Detect which cell encompasses the target text, then output its [x, y] center coordinate. 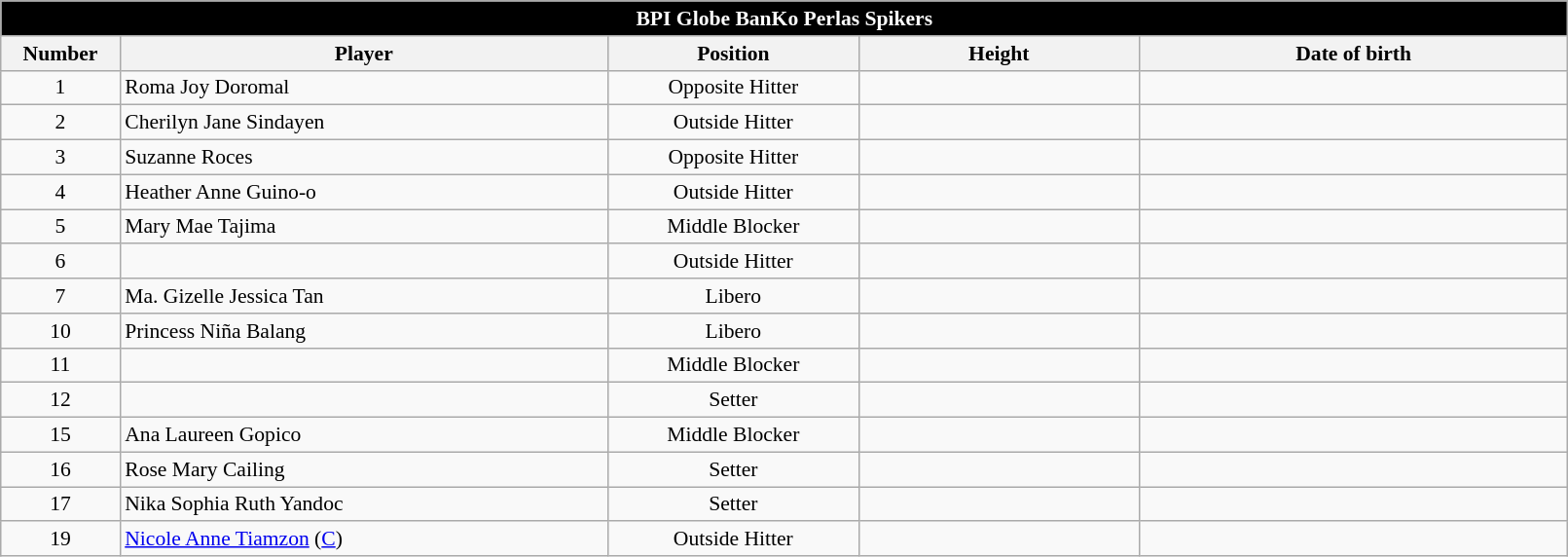
17 [60, 504]
12 [60, 400]
3 [60, 158]
Princess Niña Balang [364, 331]
16 [60, 469]
BPI Globe BanKo Perlas Spikers [784, 19]
Ana Laureen Gopico [364, 435]
Mary Mae Tajima [364, 227]
11 [60, 365]
2 [60, 123]
19 [60, 539]
5 [60, 227]
7 [60, 296]
Rose Mary Cailing [364, 469]
Suzanne Roces [364, 158]
15 [60, 435]
Roma Joy Doromal [364, 88]
Ma. Gizelle Jessica Tan [364, 296]
Height [999, 54]
Position [733, 54]
Cherilyn Jane Sindayen [364, 123]
4 [60, 192]
Nika Sophia Ruth Yandoc [364, 504]
10 [60, 331]
Number [60, 54]
Date of birth [1353, 54]
6 [60, 262]
Player [364, 54]
1 [60, 88]
Nicole Anne Tiamzon (C) [364, 539]
Heather Anne Guino-o [364, 192]
